Capture the cell that displays the provided text and extract its [X, Y] central coordinate. 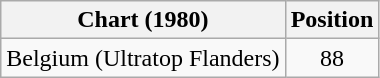
Position [332, 20]
Belgium (Ultratop Flanders) [143, 58]
88 [332, 58]
Chart (1980) [143, 20]
